Find where the given text appears and provide that cell's center as [x, y] coordinate. 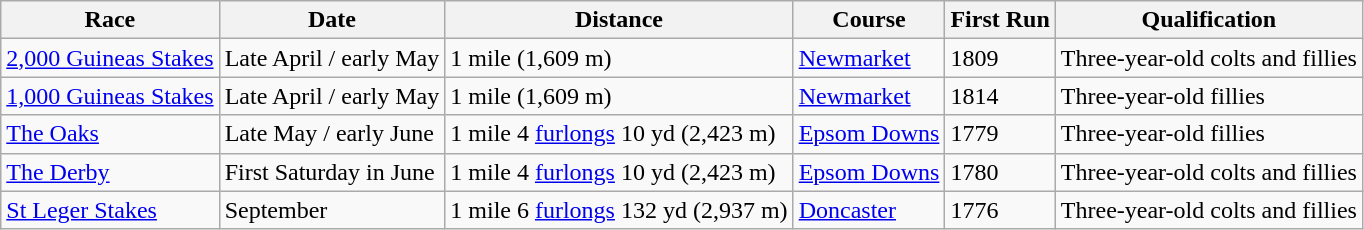
1779 [1000, 134]
Date [332, 20]
1780 [1000, 172]
St Leger Stakes [110, 210]
Race [110, 20]
Qualification [1208, 20]
The Oaks [110, 134]
Distance [619, 20]
1776 [1000, 210]
The Derby [110, 172]
1809 [1000, 58]
Course [869, 20]
Doncaster [869, 210]
1,000 Guineas Stakes [110, 96]
First Run [1000, 20]
2,000 Guineas Stakes [110, 58]
Late May / early June [332, 134]
September [332, 210]
First Saturday in June [332, 172]
1 mile 6 furlongs 132 yd (2,937 m) [619, 210]
1814 [1000, 96]
